Locate the cell with the specified text and output its [X, Y] center coordinate. 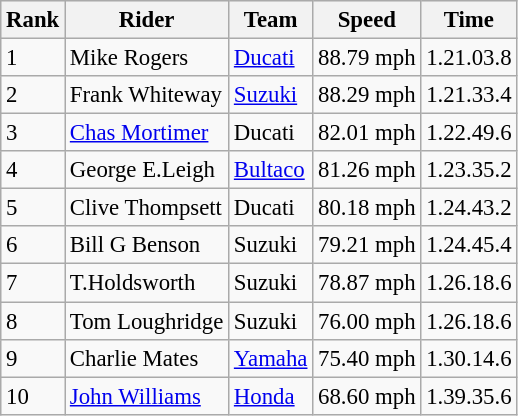
Time [469, 20]
Bultaco [271, 170]
Yamaha [271, 358]
88.79 mph [367, 58]
1 [33, 58]
7 [33, 283]
Clive Thompsett [147, 208]
76.00 mph [367, 321]
78.87 mph [367, 283]
John Williams [147, 396]
6 [33, 245]
Honda [271, 396]
1.24.45.4 [469, 245]
Bill G Benson [147, 245]
1.21.33.4 [469, 95]
Tom Loughridge [147, 321]
68.60 mph [367, 396]
4 [33, 170]
10 [33, 396]
Team [271, 20]
Frank Whiteway [147, 95]
Speed [367, 20]
1.30.14.6 [469, 358]
80.18 mph [367, 208]
9 [33, 358]
82.01 mph [367, 133]
T.Holdsworth [147, 283]
2 [33, 95]
79.21 mph [367, 245]
5 [33, 208]
3 [33, 133]
75.40 mph [367, 358]
1.23.35.2 [469, 170]
Rank [33, 20]
1.39.35.6 [469, 396]
1.21.03.8 [469, 58]
8 [33, 321]
1.24.43.2 [469, 208]
81.26 mph [367, 170]
1.22.49.6 [469, 133]
88.29 mph [367, 95]
Charlie Mates [147, 358]
Mike Rogers [147, 58]
Chas Mortimer [147, 133]
Rider [147, 20]
George E.Leigh [147, 170]
